From the cell containing the given text, extract its center point as [X, Y] coordinate. 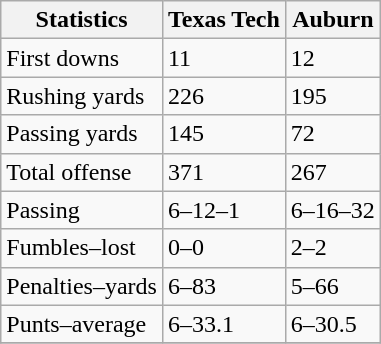
Rushing yards [82, 96]
6–33.1 [224, 324]
Passing yards [82, 134]
6–30.5 [332, 324]
2–2 [332, 248]
Punts–average [82, 324]
First downs [82, 58]
6–83 [224, 286]
Auburn [332, 20]
Texas Tech [224, 20]
72 [332, 134]
195 [332, 96]
145 [224, 134]
Fumbles–lost [82, 248]
0–0 [224, 248]
12 [332, 58]
5–66 [332, 286]
Total offense [82, 172]
Statistics [82, 20]
371 [224, 172]
226 [224, 96]
6–16–32 [332, 210]
267 [332, 172]
11 [224, 58]
6–12–1 [224, 210]
Penalties–yards [82, 286]
Passing [82, 210]
